Identify which cell holds the provided text, then report its [X, Y] central coordinate. 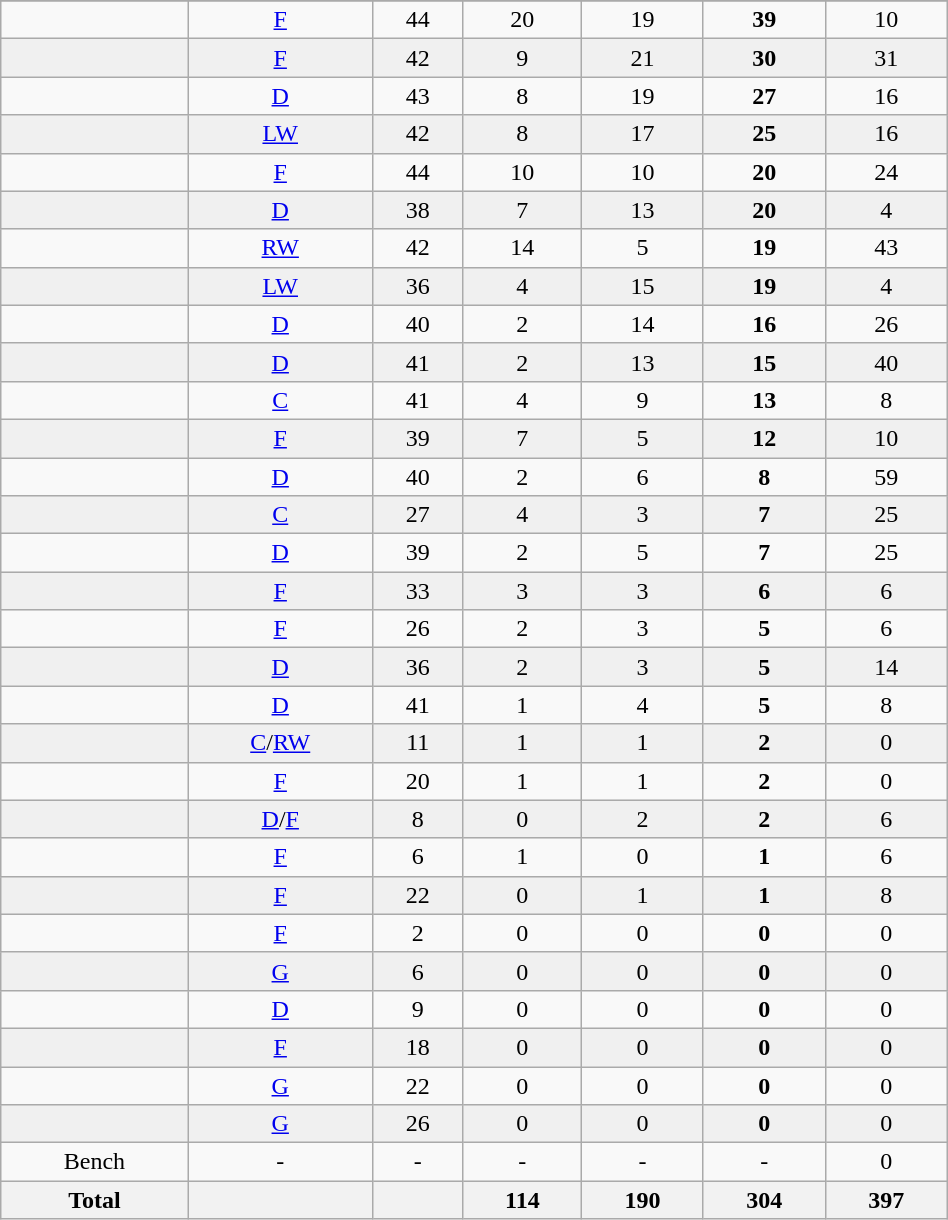
RW [280, 248]
59 [886, 477]
17 [643, 134]
190 [643, 1200]
38 [418, 210]
114 [522, 1200]
18 [418, 1047]
11 [418, 743]
Bench [94, 1162]
24 [886, 172]
21 [643, 58]
D/F [280, 819]
397 [886, 1200]
33 [418, 591]
C/RW [280, 743]
31 [886, 58]
Total [94, 1200]
12 [764, 438]
304 [764, 1200]
30 [764, 58]
